Search for the cell housing the specified text and yield its (X, Y) center coordinate. 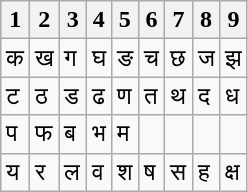
ण (125, 96)
3 (73, 20)
ह (206, 172)
1 (16, 20)
4 (98, 20)
6 (152, 20)
घ (98, 58)
ठ (44, 96)
7 (179, 20)
द (206, 96)
ङ (125, 58)
श (125, 172)
स (179, 172)
ध (234, 96)
य (16, 172)
8 (206, 20)
ढ (98, 96)
5 (125, 20)
ष (152, 172)
ड (73, 96)
म (125, 134)
थ (179, 96)
प (16, 134)
ट (16, 96)
व (98, 172)
त (152, 96)
छ (179, 58)
2 (44, 20)
भ (98, 134)
झ (234, 58)
9 (234, 20)
क (16, 58)
ज (206, 58)
फ (44, 134)
ल (73, 172)
ग (73, 58)
ब (73, 134)
क्ष (234, 172)
ख (44, 58)
र (44, 172)
च (152, 58)
